Determine the [X, Y] coordinate at the center of the cell enclosing the given text.  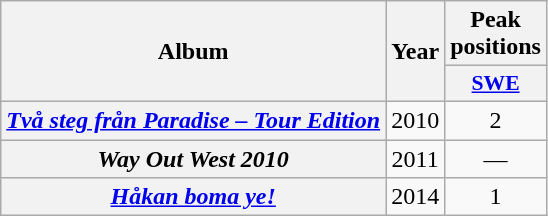
2010 [416, 120]
2 [496, 120]
Peak positions [496, 34]
Way Out West 2010 [194, 159]
Två steg från Paradise – Tour Edition [194, 120]
2011 [416, 159]
SWE [496, 84]
Year [416, 52]
1 [496, 197]
Album [194, 52]
2014 [416, 197]
Håkan boma ye! [194, 197]
— [496, 159]
